Locate the cell with the specified text and output its [X, Y] center coordinate. 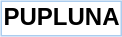
PUPLUNA [62, 17]
